For the text-containing cell, return its midpoint in (x, y) coordinate format. 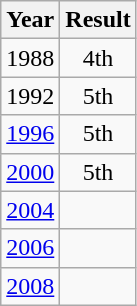
1988 (30, 58)
4th (98, 58)
1992 (30, 96)
1996 (30, 134)
2000 (30, 172)
Result (98, 20)
2004 (30, 210)
2008 (30, 286)
2006 (30, 248)
Year (30, 20)
